From the cell containing the given text, extract its center point as [x, y] coordinate. 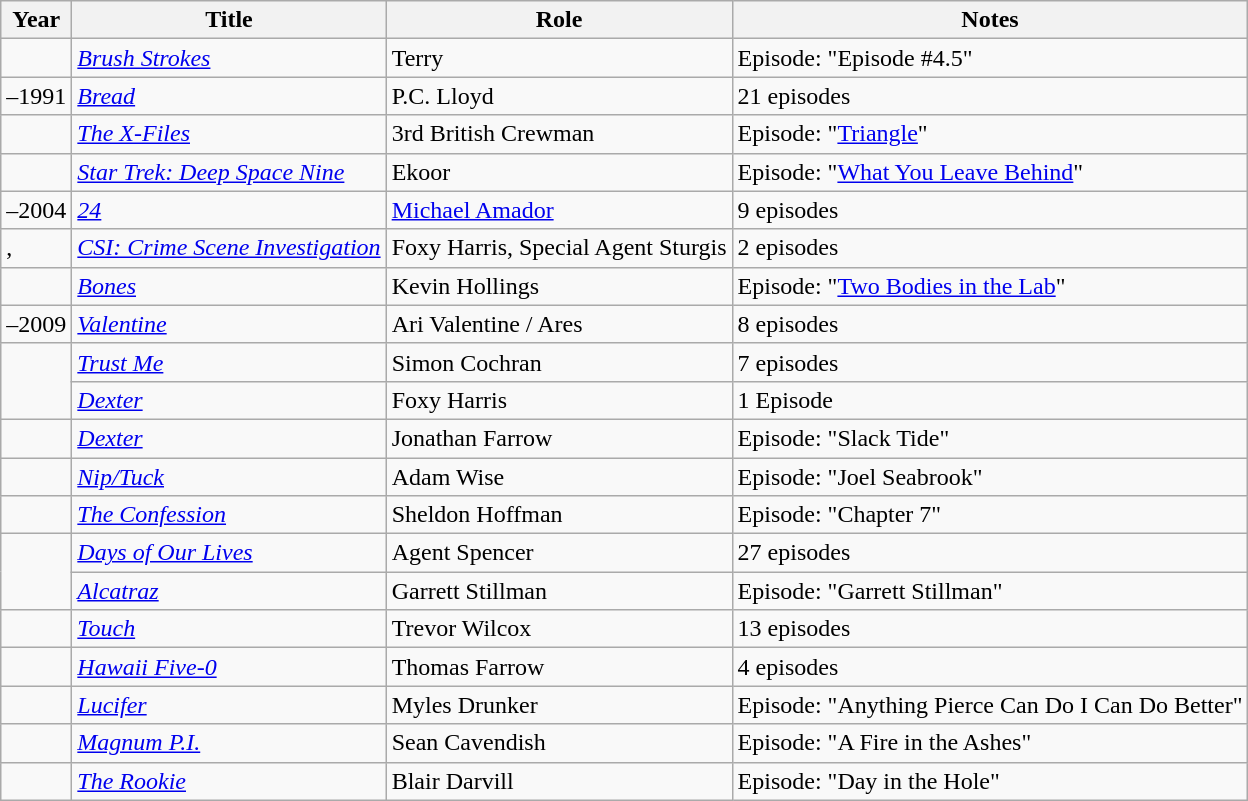
7 episodes [990, 362]
, [36, 248]
Terry [559, 58]
Bones [229, 286]
Sheldon Hoffman [559, 515]
2 episodes [990, 248]
Touch [229, 629]
Ari Valentine / Ares [559, 324]
Adam Wise [559, 477]
CSI: Crime Scene Investigation [229, 248]
Brush Strokes [229, 58]
Episode: "Triangle" [990, 134]
27 episodes [990, 553]
Year [36, 20]
Alcatraz [229, 591]
1 Episode [990, 400]
The Rookie [229, 781]
The X-Files [229, 134]
Simon Cochran [559, 362]
Episode: "Joel Seabrook" [990, 477]
Star Trek: Deep Space Nine [229, 172]
4 episodes [990, 667]
The Confession [229, 515]
Episode: "Slack Tide" [990, 438]
–2009 [36, 324]
P.C. Lloyd [559, 96]
21 episodes [990, 96]
Blair Darvill [559, 781]
Sean Cavendish [559, 743]
Episode: "What You Leave Behind" [990, 172]
Thomas Farrow [559, 667]
Michael Amador [559, 210]
Episode: "A Fire in the Ashes" [990, 743]
Lucifer [229, 705]
3rd British Crewman [559, 134]
Trust Me [229, 362]
Days of Our Lives [229, 553]
Episode: "Two Bodies in the Lab" [990, 286]
Episode: "Episode #4.5" [990, 58]
Ekoor [559, 172]
Jonathan Farrow [559, 438]
8 episodes [990, 324]
–2004 [36, 210]
Myles Drunker [559, 705]
Episode: "Garrett Stillman" [990, 591]
Bread [229, 96]
Notes [990, 20]
Magnum P.I. [229, 743]
9 episodes [990, 210]
Foxy Harris, Special Agent Sturgis [559, 248]
Role [559, 20]
Trevor Wilcox [559, 629]
13 episodes [990, 629]
–1991 [36, 96]
24 [229, 210]
Valentine [229, 324]
Episode: "Anything Pierce Can Do I Can Do Better" [990, 705]
Agent Spencer [559, 553]
Foxy Harris [559, 400]
Nip/Tuck [229, 477]
Episode: "Day in the Hole" [990, 781]
Hawaii Five-0 [229, 667]
Title [229, 20]
Garrett Stillman [559, 591]
Kevin Hollings [559, 286]
Episode: "Chapter 7" [990, 515]
